Detect which cell encompasses the target text, then output its [x, y] center coordinate. 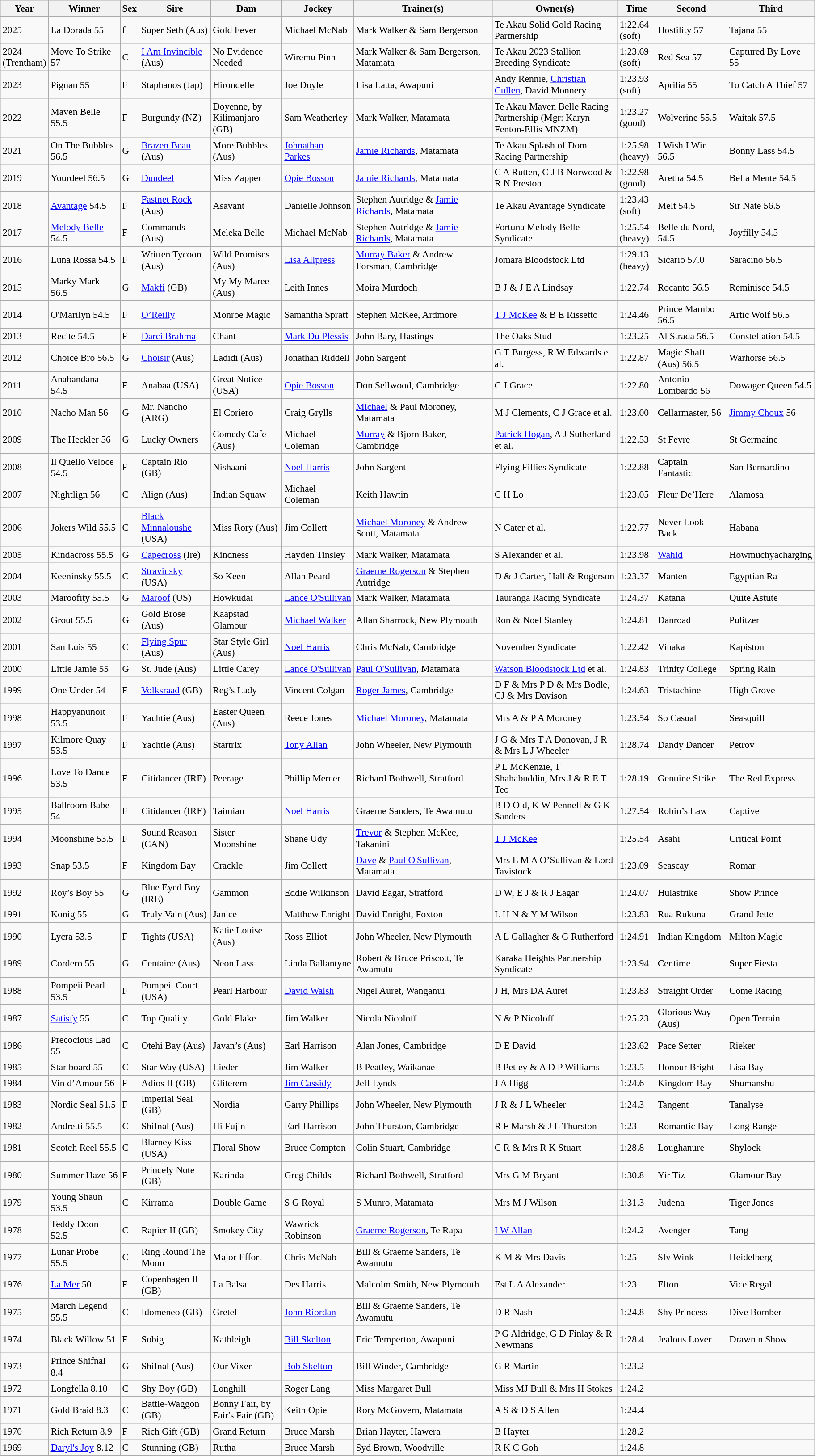
1:23.94 [636, 964]
T J McKee & B E Rissetto [555, 315]
Melt 54.5 [691, 206]
O’Reilly [175, 315]
Rieker [771, 1046]
Antonio Lombardo 56 [691, 385]
1997 [25, 745]
Written Tycoon (Aus) [175, 260]
Matthew Enright [318, 915]
Chris McNab, Cambridge [423, 647]
Pearl Harbour [246, 991]
Star Way (USA) [175, 1068]
2004 [25, 577]
Star board 55 [84, 1068]
Nightlign 56 [84, 494]
Murray & Bjorn Baker, Cambridge [423, 440]
1979 [25, 1203]
Miss MJ Bull & Mrs H Stokes [555, 1388]
Paul O'Sullivan, Matamata [423, 669]
Roger James, Cambridge [423, 690]
B D Old, K W Pennell & G K Sanders [555, 811]
Allan Peard [318, 577]
Long Range [771, 1127]
Avenger [691, 1230]
1991 [25, 915]
S Munro, Matamata [423, 1203]
1995 [25, 811]
Danielle Johnson [318, 206]
1:25.98 (heavy) [636, 151]
Rich Return 8.9 [84, 1432]
Super Fiesta [771, 964]
Lisa Latta, Awapuni [423, 85]
Second [691, 8]
Align (Aus) [175, 494]
Super Seth (Aus) [175, 30]
Phillip Mercer [318, 778]
Malcolm Smith, New Plymouth [423, 1285]
Te Akau 2023 Stallion Breeding Syndicate [555, 57]
Robin’s Law [691, 811]
Mark Walker & Sam Bergerson, Matamata [423, 57]
Mr. Nancho (ARG) [175, 413]
1:29.13 (heavy) [636, 260]
1:23.27 (good) [636, 118]
Captain Fantastic [691, 468]
Sam Weatherley [318, 118]
Truly Vain (Aus) [175, 915]
Karinda [246, 1176]
On The Bubbles 56.5 [84, 151]
La Balsa [246, 1285]
Jokers Wild 55.5 [84, 528]
Makfi (GB) [175, 287]
1:30.8 [636, 1176]
Jimmy Choux 56 [771, 413]
D W, E J & R J Eagar [555, 893]
Pompeii Pearl 53.5 [84, 991]
1:24.6 [636, 1083]
Yir Tiz [691, 1176]
Asahi [691, 839]
Idomeneo (GB) [175, 1312]
f [130, 30]
2003 [25, 598]
1:28.74 [636, 745]
Shy Boy (GB) [175, 1388]
Cordero 55 [84, 964]
Dandy Dancer [691, 745]
1974 [25, 1339]
Bonny Lass 54.5 [771, 151]
Pompeii Court (USA) [175, 991]
Nicola Nicoloff [423, 1018]
Miss Zapper [246, 178]
Shumanshu [771, 1083]
Danroad [691, 620]
1972 [25, 1388]
1985 [25, 1068]
2019 [25, 178]
Hulastrike [691, 893]
1977 [25, 1257]
2012 [25, 358]
C A Rutten, C J B Norwood & R N Preston [555, 178]
Hayden Tinsley [318, 555]
Major Effort [246, 1257]
1984 [25, 1083]
Avantage 54.5 [84, 206]
Kaapstad Glamour [246, 620]
Snap 53.5 [84, 865]
Graeme Rogerson, Te Rapa [423, 1230]
Nigel Auret, Wanganui [423, 991]
Stravinsky (USA) [175, 577]
1971 [25, 1410]
1:24.4 [636, 1410]
1976 [25, 1285]
Rory McGovern, Matamata [423, 1410]
Kilmore Quay 53.5 [84, 745]
Greg Childs [318, 1176]
Peerage [246, 778]
Kindacross 55.5 [84, 555]
Habana [771, 528]
More Bubbles (Aus) [246, 151]
Des Harris [318, 1285]
Scotch Reel 55.5 [84, 1148]
Comedy Cafe (Aus) [246, 440]
Constellation 54.5 [771, 337]
2007 [25, 494]
Cellarmaster, 56 [691, 413]
1:24.07 [636, 893]
Great Notice (USA) [246, 385]
Wild Promises (Aus) [246, 260]
Shane Udy [318, 839]
Ross Elliot [318, 936]
Lucky Owners [175, 440]
St. Jude (Aus) [175, 669]
Maroofity 55.5 [84, 598]
Vinaka [691, 647]
G R Martin [555, 1367]
1:24.81 [636, 620]
Lisa Allpress [318, 260]
Aretha 54.5 [691, 178]
Trinity College [691, 669]
1999 [25, 690]
Young Shaun 53.5 [84, 1203]
Magic Shaft (Aus) 56.5 [691, 358]
1:24.46 [636, 315]
Teddy Doon 52.5 [84, 1230]
Satisfy 55 [84, 1018]
November Syndicate [555, 647]
Dive Bomber [771, 1312]
Gold Fever [246, 30]
Gold Brose (Aus) [175, 620]
Joe Doyle [318, 85]
Bill Winder, Cambridge [423, 1367]
Drawn n Show [771, 1339]
Sir Nate 56.5 [771, 206]
Linda Ballantyne [318, 964]
Longfella 8.10 [84, 1388]
T J McKee [555, 839]
Rocanto 56.5 [691, 287]
2018 [25, 206]
Anabaa (USA) [175, 385]
Milton Magic [771, 936]
Sex [130, 8]
Samantha Spratt [318, 315]
Lycra 53.5 [84, 936]
Waitak 57.5 [771, 118]
2005 [25, 555]
Honour Bright [691, 1068]
Il Quello Veloce 54.5 [84, 468]
Tangent [691, 1105]
Hi Fujin [246, 1127]
Happyanunoit 53.5 [84, 718]
Monroe Magic [246, 315]
Come Racing [771, 991]
1982 [25, 1127]
Year [25, 8]
Tanalyse [771, 1105]
Summer Haze 56 [84, 1176]
David Eagar, Stratford [423, 893]
Wawrick Robinson [318, 1230]
2017 [25, 232]
Bob Skelton [318, 1367]
Trainer(s) [423, 8]
R K C Goh [555, 1448]
Reece Jones [318, 718]
Indian Kingdom [691, 936]
Indian Squaw [246, 494]
Owner(s) [555, 8]
Love To Dance 53.5 [84, 778]
Roger Lang [318, 1388]
N & P Nicoloff [555, 1018]
Katana [691, 598]
Hostility 57 [691, 30]
Dundeel [175, 178]
Longhill [246, 1388]
A L Gallagher & G Rutherford [555, 936]
Black Minnaloushe (USA) [175, 528]
Pace Setter [691, 1046]
Eddie Wilkinson [318, 893]
Precocious Lad 55 [84, 1046]
Kirrama [175, 1203]
1989 [25, 964]
Miss Rory (Aus) [246, 528]
Seascay [691, 865]
Tajana 55 [771, 30]
1:22.53 [636, 440]
Lisa Bay [771, 1068]
Luna Rossa 54.5 [84, 260]
Jomara Bloodstock Ltd [555, 260]
Garry Phillips [318, 1105]
Wiremu Pinn [318, 57]
Keith Opie [318, 1410]
Hirondelle [246, 85]
2009 [25, 440]
2011 [25, 385]
Egyptian Ra [771, 577]
Prince Shifnal 8.4 [84, 1367]
Rutha [246, 1448]
Anabandana 54.5 [84, 385]
Jockey [318, 8]
Judena [691, 1203]
Red Sea 57 [691, 57]
High Grove [771, 690]
Sobig [175, 1339]
Shylock [771, 1148]
Little Carey [246, 669]
Michael Moroney & Andrew Scott, Matamata [423, 528]
Brazen Beau (Aus) [175, 151]
Murray Baker & Andrew Forsman, Cambridge [423, 260]
Wahid [691, 555]
1:23.00 [636, 413]
Never Look Back [691, 528]
Graeme Sanders, Te Awamutu [423, 811]
Gold Flake [246, 1018]
Rapier II (GB) [175, 1230]
Tang [771, 1230]
1986 [25, 1046]
Choisir (Aus) [175, 358]
1998 [25, 718]
Syd Brown, Woodville [423, 1448]
1994 [25, 839]
Mrs M J Wilson [555, 1203]
Gold Braid 8.3 [84, 1410]
1973 [25, 1367]
Vin d’Amour 56 [84, 1083]
Fleur De’Here [691, 494]
D R Nash [555, 1312]
1:25.54 (heavy) [636, 232]
1:22.80 [636, 385]
Tristachine [691, 690]
The Oaks Stud [555, 337]
Battle-Waggon (GB) [175, 1410]
1993 [25, 865]
Genuine Strike [691, 778]
Saracino 56.5 [771, 260]
Al Strada 56.5 [691, 337]
Marky Mark 56.5 [84, 287]
1:22.77 [636, 528]
2013 [25, 337]
Startrix [246, 745]
Mark Walker & Sam Bergerson [423, 30]
1:25 [636, 1257]
2010 [25, 413]
Sound Reason (CAN) [175, 839]
St Germaine [771, 440]
Critical Point [771, 839]
Darci Brahma [175, 337]
Ron & Noel Stanley [555, 620]
Spring Rain [771, 669]
Move To Strike 57 [84, 57]
Straight Order [691, 991]
Choice Bro 56.5 [84, 358]
Taimian [246, 811]
David Enright, Foxton [423, 915]
Copenhagen II (GB) [175, 1285]
1:27.54 [636, 811]
1:28.8 [636, 1148]
Commands (Aus) [175, 232]
Keith Hawtin [423, 494]
Flying Fillies Syndicate [555, 468]
Mrs G M Bryant [555, 1176]
Princely Note (GB) [175, 1176]
Flying Spur (Aus) [175, 647]
1969 [25, 1448]
1987 [25, 1018]
Stunning (GB) [175, 1448]
Mark Du Plessis [318, 337]
La Dorada 55 [84, 30]
Vincent Colgan [318, 690]
Blarney Kiss (USA) [175, 1148]
2021 [25, 151]
Ring Round The Moon [175, 1257]
Our Vixen [246, 1367]
Nishaani [246, 468]
2014 [25, 315]
Melody Belle 54.5 [84, 232]
Captive [771, 811]
1:22.87 [636, 358]
K M & Mrs Davis [555, 1257]
Elton [691, 1285]
La Mer 50 [84, 1285]
B Peatley, Waikanae [423, 1068]
Johnathan Parkes [318, 151]
Alan Jones, Cambridge [423, 1046]
1:24.3 [636, 1105]
Heidelberg [771, 1257]
Doyenne, by Kilimanjaro (GB) [246, 118]
Tauranga Racing Syndicate [555, 598]
1:25.23 [636, 1018]
I Wish I Win 56.5 [691, 151]
Bill Skelton [318, 1339]
D E David [555, 1046]
Colin Stuart, Cambridge [423, 1148]
1:23.09 [636, 865]
Volksraad (GB) [175, 690]
Recite 54.5 [84, 337]
Moira Murdoch [423, 287]
1978 [25, 1230]
No Evidence Needed [246, 57]
Grand Jette [771, 915]
Maroof (US) [175, 598]
Watson Bloodstock Ltd et al. [555, 669]
Gretel [246, 1312]
2002 [25, 620]
Artic Wolf 56.5 [771, 315]
Jim Cassidy [318, 1083]
Stephen McKee, Ardmore [423, 315]
Leith Innes [318, 287]
Smokey City [246, 1230]
Easter Queen (Aus) [246, 718]
John Riordan [318, 1312]
J G & Mrs T A Donovan, J R & Mrs L J Wheeler [555, 745]
I Am Invincible (Aus) [175, 57]
2006 [25, 528]
1:22.42 [636, 647]
2000 [25, 669]
El Coriero [246, 413]
Moonshine 53.5 [84, 839]
John Thurston, Cambridge [423, 1127]
Winner [84, 8]
D F & Mrs P D & Mrs Bodle, CJ & Mrs Davison [555, 690]
Top Quality [175, 1018]
N Cater et al. [555, 528]
Alamosa [771, 494]
Andretti 55.5 [84, 1127]
1:23.5 [636, 1068]
P L McKenzie, T Shahabuddin, Mrs J & R E T Teo [555, 778]
Pulitzer [771, 620]
Sly Wink [691, 1257]
Jonathan Riddell [318, 358]
St Fevre [691, 440]
2015 [25, 287]
Gammon [246, 893]
Imperial Seal (GB) [175, 1105]
Michael Walker [318, 620]
2001 [25, 647]
1:23.98 [636, 555]
Black Willow 51 [84, 1339]
Keeninsky 55.5 [84, 577]
1988 [25, 991]
Dowager Queen 54.5 [771, 385]
Floral Show [246, 1148]
Captured By Love 55 [771, 57]
Est L A Alexander [555, 1285]
Fastnet Rock (Aus) [175, 206]
Bruce Compton [318, 1148]
1975 [25, 1312]
Javan’s (Aus) [246, 1046]
1:24.63 [636, 690]
Patrick Hogan, A J Sutherland et al. [555, 440]
Craig Grylls [318, 413]
Vice Regal [771, 1285]
Dam [246, 8]
Reminisce 54.5 [771, 287]
2016 [25, 260]
Allan Sharrock, New Plymouth [423, 620]
1:23.54 [636, 718]
1:25.54 [636, 839]
Grand Return [246, 1432]
Howmuchyacharging [771, 555]
2023 [25, 85]
Brian Hayter, Hawera [423, 1432]
Gliterem [246, 1083]
Andy Rennie, Christian Cullen, David Monnery [555, 85]
1981 [25, 1148]
1:23.05 [636, 494]
Jeff Lynds [423, 1083]
1980 [25, 1176]
1:24.37 [636, 598]
Miss Margaret Bull [423, 1388]
Meleka Belle [246, 232]
Kindness [246, 555]
Te Akau Splash of Dom Racing Partnership [555, 151]
Tights (USA) [175, 936]
Blue Eyed Boy (IRE) [175, 893]
1992 [25, 893]
To Catch A Thief 57 [771, 85]
My My Maree (Aus) [246, 287]
Prince Mambo 56.5 [691, 315]
Janice [246, 915]
Howkudai [246, 598]
C R & Mrs R K Stuart [555, 1148]
Katie Louise (Aus) [246, 936]
C H Lo [555, 494]
Show Prince [771, 893]
Nacho Man 56 [84, 413]
C J Grace [555, 385]
Staphanos (Jap) [175, 85]
Te Akau Avantage Syndicate [555, 206]
Aprilia 55 [691, 85]
Te Akau Solid Gold Racing Partnership [555, 30]
Yourdeel 56.5 [84, 178]
Fortuna Melody Belle Syndicate [555, 232]
Tiger Jones [771, 1203]
Roy’s Boy 55 [84, 893]
Adios II (GB) [175, 1083]
Manten [691, 577]
S Alexander et al. [555, 555]
B Hayter [555, 1432]
Quite Astute [771, 598]
The Red Express [771, 778]
1:23.25 [636, 337]
Joyfilly 54.5 [771, 232]
Karaka Heights Partnership Syndicate [555, 964]
1:23.2 [636, 1367]
Capecross (Ire) [175, 555]
Don Sellwood, Cambridge [423, 385]
Captain Rio (GB) [175, 468]
Te Akau Maven Belle Racing Partnership (Mgr: Karyn Fenton-Ellis MNZM) [555, 118]
Michael Moroney, Matamata [423, 718]
So Casual [691, 718]
1:24.91 [636, 936]
Romar [771, 865]
John Bary, Hastings [423, 337]
The Heckler 56 [84, 440]
R F Marsh & J L Thurston [555, 1127]
So Keen [246, 577]
1990 [25, 936]
2025 [25, 30]
Rua Rukuna [691, 915]
One Under 54 [84, 690]
Petrov [771, 745]
1:22.74 [636, 287]
1:23.43 (soft) [636, 206]
Glorious Way (Aus) [691, 1018]
Seasquill [771, 718]
L H N & Y M Wilson [555, 915]
G T Burgess, R W Edwards et al. [555, 358]
1:24.83 [636, 669]
Double Game [246, 1203]
Dave & Paul O'Sullivan, Matamata [423, 865]
1:23.37 [636, 577]
Sire [175, 8]
Sister Moonshine [246, 839]
Star Style Girl (Aus) [246, 647]
Konig 55 [84, 915]
A S & D S Allen [555, 1410]
Mrs A & P A Moroney [555, 718]
B J & J E A Lindsay [555, 287]
Chant [246, 337]
O'Marilyn 54.5 [84, 315]
Kathleigh [246, 1339]
2008 [25, 468]
Daryl's Joy 8.12 [84, 1448]
J H, Mrs DA Auret [555, 991]
Belle du Nord, 54.5 [691, 232]
Maven Belle 55.5 [84, 118]
Chris McNab [318, 1257]
Burgundy (NZ) [175, 118]
M J Clements, C J Grace et al. [555, 413]
Centaine (Aus) [175, 964]
1970 [25, 1432]
Graeme Rogerson & Stephen Autridge [423, 577]
Lieder [246, 1068]
2024 (Trentham) [25, 57]
J R & J L Wheeler [555, 1105]
Nordia [246, 1105]
Mrs L M A O’Sullivan & Lord Tavistock [555, 865]
Glamour Bay [771, 1176]
1:28.2 [636, 1432]
Bonny Fair, by Fair's Fair (GB) [246, 1410]
Jealous Lover [691, 1339]
Lunar Probe 55.5 [84, 1257]
Asavant [246, 206]
Trevor & Stephen McKee, Takanini [423, 839]
San Bernardino [771, 468]
D & J Carter, Hall & Rogerson [555, 577]
Kapiston [771, 647]
2022 [25, 118]
Eric Temperton, Awapuni [423, 1339]
Sicario 57.0 [691, 260]
1:22.64 (soft) [636, 30]
Nordic Seal 51.5 [84, 1105]
Crackle [246, 865]
Grout 55.5 [84, 620]
B Petley & A D P Williams [555, 1068]
Loughanure [691, 1148]
Reg’s Lady [246, 690]
1:31.3 [636, 1203]
1:28.4 [636, 1339]
Shy Princess [691, 1312]
1:23.93 (soft) [636, 85]
1996 [25, 778]
I W Allan [555, 1230]
Otehi Bay (Aus) [175, 1046]
David Walsh [318, 991]
J A Higg [555, 1083]
Centime [691, 964]
P G Aldridge, G D Finlay & R Newmans [555, 1339]
Robert & Bruce Priscott, Te Awamutu [423, 964]
1:23.69 (soft) [636, 57]
Neon Lass [246, 964]
Third [771, 8]
Pignan 55 [84, 85]
March Legend 55.5 [84, 1312]
Open Terrain [771, 1018]
1983 [25, 1105]
Little Jamie 55 [84, 669]
San Luis 55 [84, 647]
Ballroom Babe 54 [84, 811]
1:22.98 (good) [636, 178]
Wolverine 55.5 [691, 118]
Ladidi (Aus) [246, 358]
S G Royal [318, 1203]
Rich Gift (GB) [175, 1432]
1:28.19 [636, 778]
Michael & Paul Moroney, Matamata [423, 413]
1:23.62 [636, 1046]
Time [636, 8]
Warhorse 56.5 [771, 358]
Romantic Bay [691, 1127]
1:22.88 [636, 468]
Bella Mente 54.5 [771, 178]
Tony Allan [318, 745]
